Identify which cell holds the provided text, then report its (x, y) central coordinate. 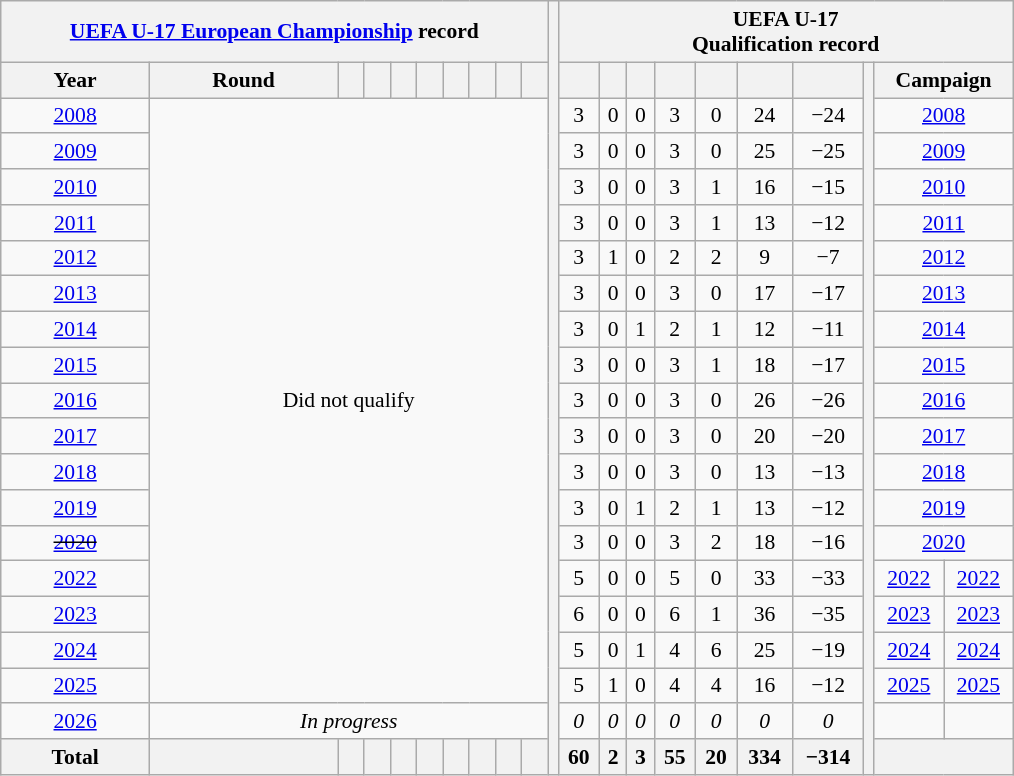
−19 (828, 650)
2026 (76, 722)
334 (765, 757)
Round (243, 80)
Year (76, 80)
24 (765, 116)
−35 (828, 615)
Campaign (944, 80)
33 (765, 579)
60 (578, 757)
36 (765, 615)
55 (674, 757)
In progress (348, 722)
−7 (828, 258)
−11 (828, 330)
17 (765, 294)
Did not qualify (348, 401)
−25 (828, 152)
−20 (828, 437)
UEFA U-17 European Championship record (274, 32)
−13 (828, 472)
−15 (828, 187)
12 (765, 330)
UEFA U-17Qualification record (786, 32)
−24 (828, 116)
9 (765, 258)
Total (76, 757)
−33 (828, 579)
−314 (828, 757)
26 (765, 401)
−16 (828, 543)
−26 (828, 401)
